Find where the given text appears and provide that cell's center as [X, Y] coordinate. 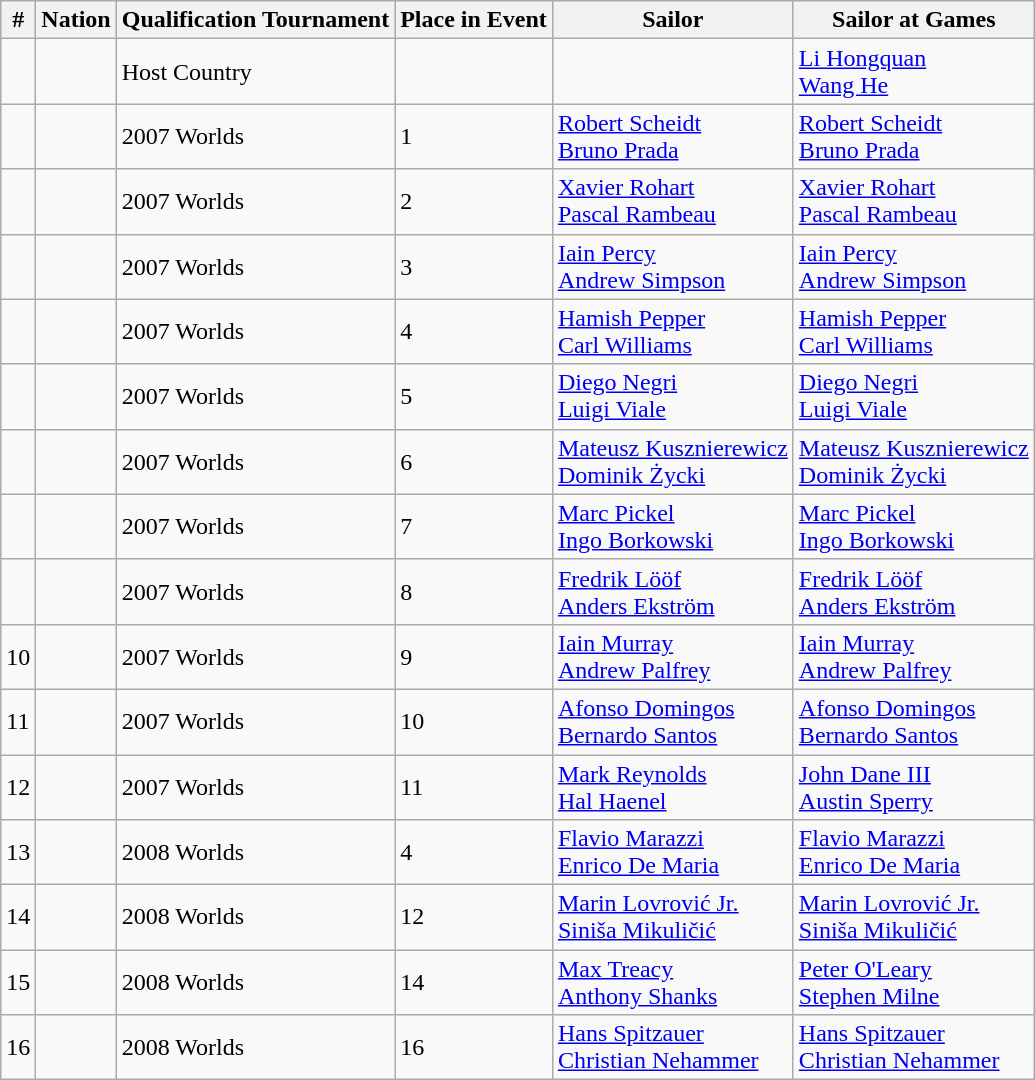
Li HongquanWang He [914, 72]
8 [474, 592]
Mark ReynoldsHal Haenel [672, 786]
Host Country [255, 72]
Nation [76, 20]
Place in Event [474, 20]
2 [474, 202]
Peter O'LearyStephen Milne [914, 982]
6 [474, 462]
Sailor [672, 20]
9 [474, 656]
Max TreacyAnthony Shanks [672, 982]
5 [474, 396]
7 [474, 526]
3 [474, 266]
Sailor at Games [914, 20]
Qualification Tournament [255, 20]
# [18, 20]
1 [474, 136]
John Dane IIIAustin Sperry [914, 786]
13 [18, 852]
15 [18, 982]
